Determine the [x, y] coordinate at the center of the cell enclosing the given text.  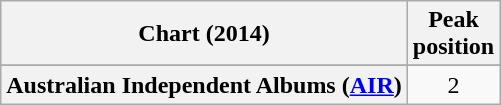
Australian Independent Albums (AIR) [204, 85]
Peakposition [453, 34]
2 [453, 85]
Chart (2014) [204, 34]
